Extract the [x, y] coordinate from the center of the cell holding the provided text.  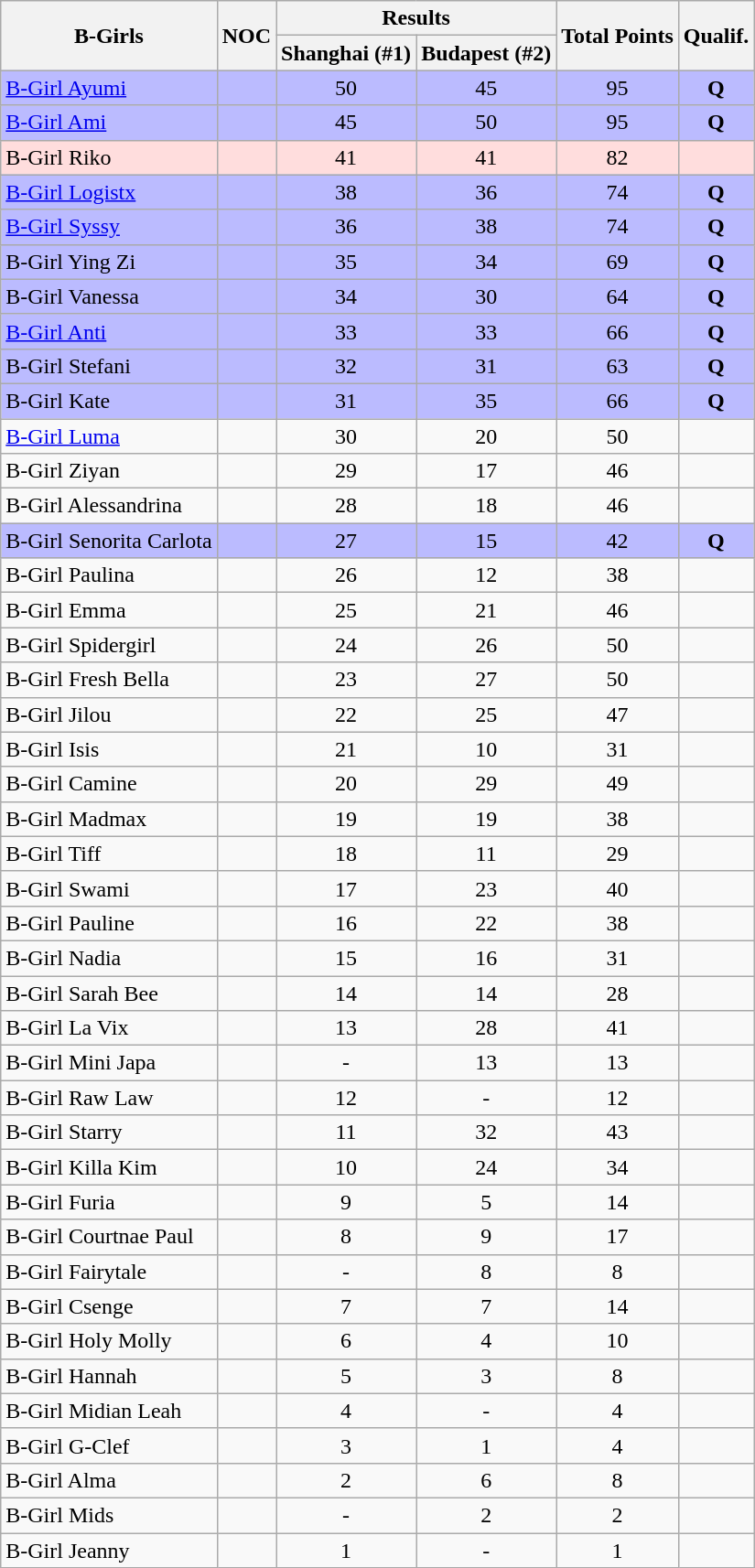
B-Girl Isis [109, 749]
B-Girl Mini Japa [109, 1063]
B-Girl Killa Kim [109, 1167]
B-Girl Luma [109, 436]
B-Girl Stefani [109, 366]
B-Girl Kate [109, 401]
B-Girl Csenge [109, 1306]
B-Girl Holy Molly [109, 1341]
B-Girl Emma [109, 610]
B-Girl Paulina [109, 575]
B-Girl La Vix [109, 1028]
47 [618, 714]
B-Girl Jilou [109, 714]
Shanghai (#1) [346, 53]
B-Girl Pauline [109, 923]
B-Girl G-Clef [109, 1445]
B-Girl Starry [109, 1133]
B-Girl Furia [109, 1202]
69 [618, 262]
B-Girl Ami [109, 123]
B-Girls [109, 36]
B-Girl Sarah Bee [109, 993]
64 [618, 296]
B-Girl Hannah [109, 1376]
Budapest (#2) [487, 53]
63 [618, 366]
B-Girl Mids [109, 1515]
B-Girl Riko [109, 157]
82 [618, 157]
B-Girl Ying Zi [109, 262]
B-Girl Ayumi [109, 88]
Results [416, 18]
B-Girl Spidergirl [109, 645]
B-Girl Alessandrina [109, 506]
B-Girl Alma [109, 1480]
B-Girl Fresh Bella [109, 680]
B-Girl Vanessa [109, 296]
42 [618, 541]
Qualif. [716, 36]
40 [618, 888]
B-Girl Nadia [109, 958]
B-Girl Tiff [109, 854]
B-Girl Logistx [109, 192]
B-Girl Senorita Carlota [109, 541]
B-Girl Anti [109, 331]
Total Points [618, 36]
B-Girl Ziyan [109, 471]
B-Girl Madmax [109, 819]
49 [618, 784]
B-Girl Courtnae Paul [109, 1237]
43 [618, 1133]
B-Girl Camine [109, 784]
B-Girl Raw Law [109, 1098]
B-Girl Syssy [109, 227]
B-Girl Fairytale [109, 1272]
B-Girl Swami [109, 888]
NOC [246, 36]
B-Girl Midian Leah [109, 1411]
B-Girl Jeanny [109, 1551]
